Return (X, Y) of the center of cell containing provided text 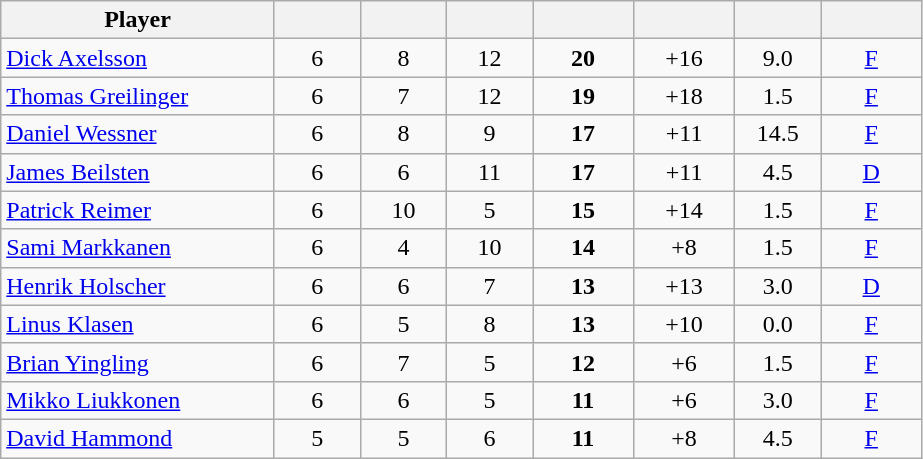
Dick Axelsson (138, 58)
14.5 (778, 134)
Player (138, 20)
Daniel Wessner (138, 134)
Mikko Liukkonen (138, 400)
David Hammond (138, 438)
4 (403, 248)
+10 (684, 324)
9.0 (778, 58)
+16 (684, 58)
Thomas Greilinger (138, 96)
14 (582, 248)
9 (489, 134)
Brian Yingling (138, 362)
Henrik Holscher (138, 286)
0.0 (778, 324)
+14 (684, 210)
19 (582, 96)
+18 (684, 96)
Patrick Reimer (138, 210)
20 (582, 58)
Sami Markkanen (138, 248)
15 (582, 210)
James Beilsten (138, 172)
Linus Klasen (138, 324)
+13 (684, 286)
